Find where the given text appears and provide that cell's center as (x, y) coordinate. 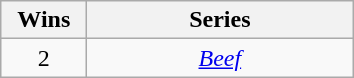
2 (44, 58)
Series (220, 20)
Beef (220, 58)
Wins (44, 20)
